For the text-containing cell, return its midpoint in (x, y) coordinate format. 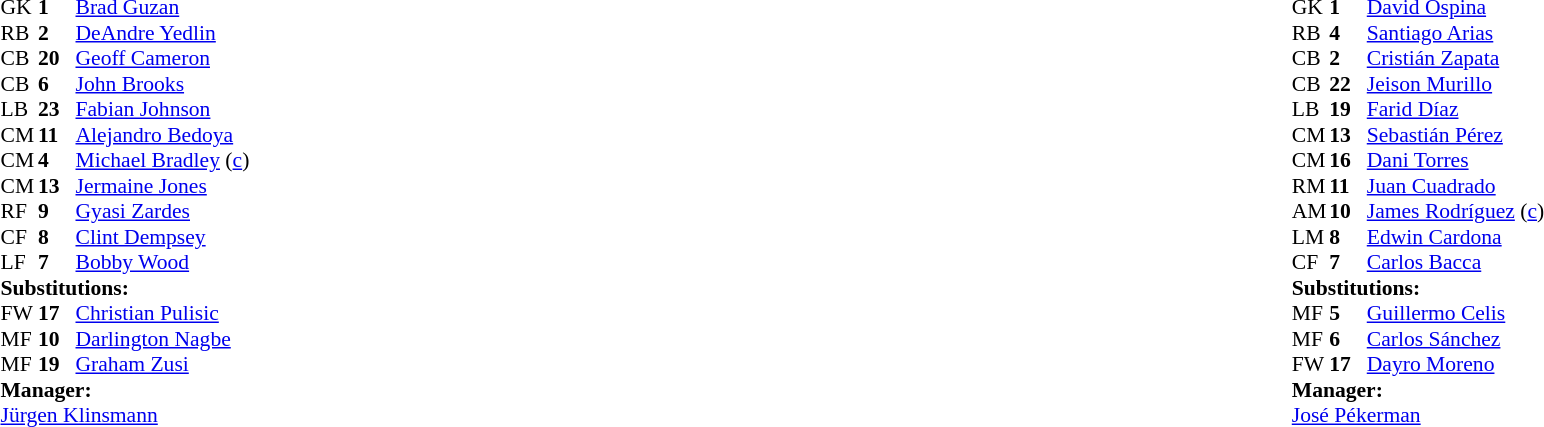
9 (57, 211)
LM (1311, 237)
Clint Dempsey (163, 237)
22 (1348, 84)
RM (1311, 186)
Cristián Zapata (1456, 59)
Guillermo Celis (1456, 313)
Alejandro Bedoya (163, 135)
Dani Torres (1456, 161)
Farid Díaz (1456, 109)
Bobby Wood (163, 263)
Carlos Bacca (1456, 263)
Gyasi Zardes (163, 211)
Santiago Arias (1456, 33)
Dayro Moreno (1456, 365)
Carlos Sánchez (1456, 339)
John Brooks (163, 84)
23 (57, 109)
Christian Pulisic (163, 313)
Graham Zusi (163, 365)
RF (19, 211)
DeAndre Yedlin (163, 33)
Sebastián Pérez (1456, 135)
20 (57, 59)
Geoff Cameron (163, 59)
Jeison Murillo (1456, 84)
16 (1348, 161)
Darlington Nagbe (163, 339)
Juan Cuadrado (1456, 186)
Fabian Johnson (163, 109)
Edwin Cardona (1456, 237)
5 (1348, 313)
James Rodríguez (c) (1456, 211)
LF (19, 263)
Michael Bradley (c) (163, 161)
Jermaine Jones (163, 186)
AM (1311, 211)
